Return the (X, Y) coordinate for the center point of the cell that contains the specified text.  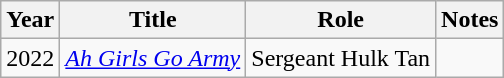
Notes (470, 20)
Ah Girls Go Army (153, 58)
Title (153, 20)
Role (341, 20)
2022 (30, 58)
Sergeant Hulk Tan (341, 58)
Year (30, 20)
